Find where the given text appears and provide that cell's center as (X, Y) coordinate. 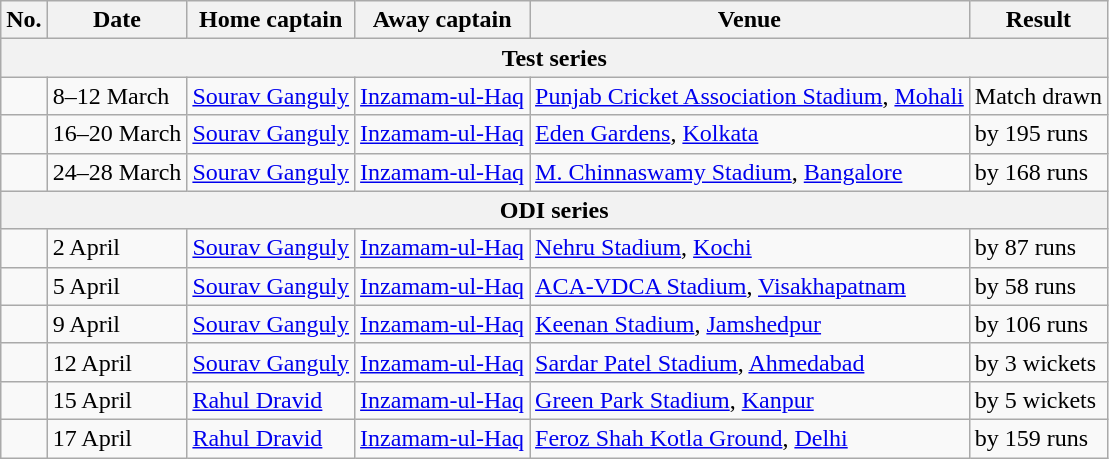
Test series (554, 58)
Feroz Shah Kotla Ground, Delhi (750, 438)
Date (117, 20)
15 April (117, 400)
2 April (117, 248)
Result (1038, 20)
ODI series (554, 210)
by 195 runs (1038, 134)
by 5 wickets (1038, 400)
Away captain (442, 20)
12 April (117, 362)
5 April (117, 286)
ACA-VDCA Stadium, Visakhapatnam (750, 286)
17 April (117, 438)
by 87 runs (1038, 248)
by 3 wickets (1038, 362)
by 106 runs (1038, 324)
Match drawn (1038, 96)
Sardar Patel Stadium, Ahmedabad (750, 362)
No. (24, 20)
Nehru Stadium, Kochi (750, 248)
Punjab Cricket Association Stadium, Mohali (750, 96)
M. Chinnaswamy Stadium, Bangalore (750, 172)
9 April (117, 324)
Green Park Stadium, Kanpur (750, 400)
by 168 runs (1038, 172)
16–20 March (117, 134)
Eden Gardens, Kolkata (750, 134)
by 58 runs (1038, 286)
Home captain (271, 20)
24–28 March (117, 172)
Venue (750, 20)
Keenan Stadium, Jamshedpur (750, 324)
8–12 March (117, 96)
by 159 runs (1038, 438)
